Identify which cell holds the provided text, then report its (X, Y) central coordinate. 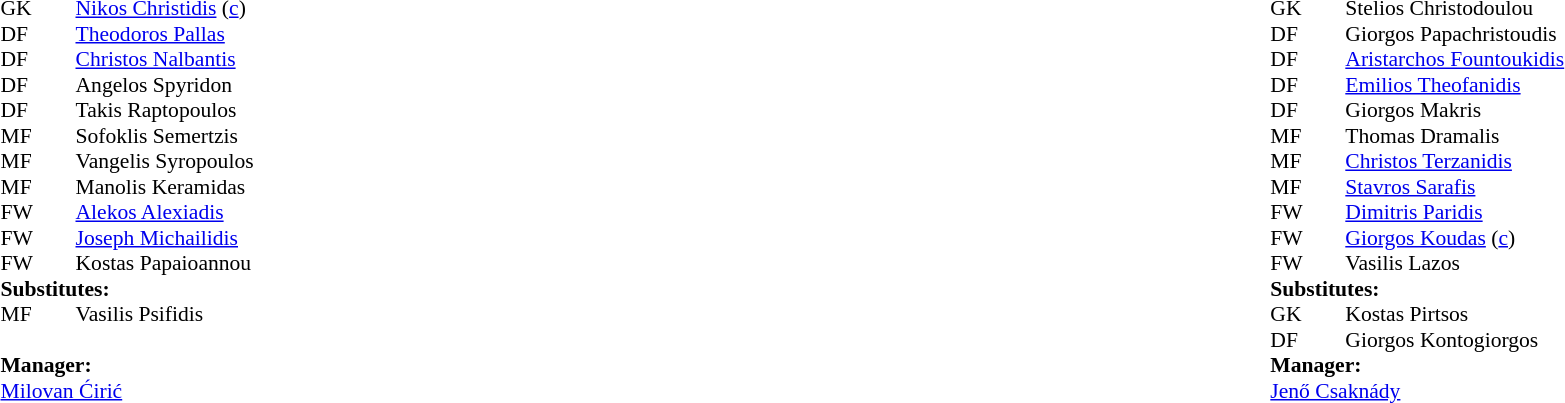
Stavros Sarafis (1454, 187)
Vasilis Psifidis (165, 315)
Alekos Alexiadis (165, 213)
Vangelis Syropoulos (165, 161)
Dimitris Paridis (1454, 213)
Kostas Papaioannou (165, 263)
Kostas Pirtsos (1454, 315)
Aristarchos Fountoukidis (1454, 59)
Giorgos Papachristoudis (1454, 34)
Joseph Michailidis (165, 238)
Theodoros Pallas (165, 34)
Sofoklis Semertzis (165, 136)
Manolis Keramidas (165, 187)
Thomas Dramalis (1454, 136)
Christos Nalbantis (165, 59)
Vasilis Lazos (1454, 263)
Emilios Theofanidis (1454, 85)
Takis Raptopoulos (165, 111)
Angelos Spyridon (165, 85)
GK (1289, 315)
Giorgos Makris (1454, 111)
Christos Terzanidis (1454, 161)
Giorgos Koudas (c) (1454, 238)
Giorgos Kontogiorgos (1454, 340)
